Provide the [X, Y] coordinate of the cell's center where the given text is located.  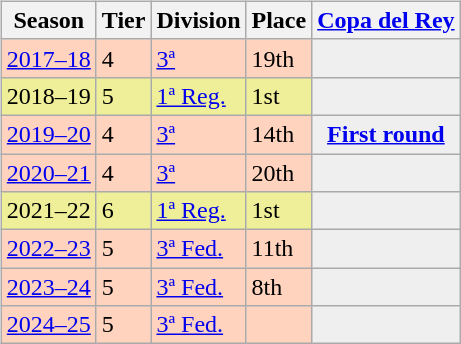
2023–24 [48, 287]
2018–19 [48, 96]
6 [124, 211]
2022–23 [48, 249]
8th [279, 287]
2021–22 [48, 211]
19th [279, 58]
2020–21 [48, 173]
Tier [124, 20]
11th [279, 249]
Copa del Rey [386, 20]
Place [279, 20]
20th [279, 173]
First round [386, 134]
2019–20 [48, 134]
Season [48, 20]
14th [279, 134]
2024–25 [48, 325]
2017–18 [48, 58]
Division [198, 20]
